Return the (x, y) coordinate for the center point of the cell that contains the specified text.  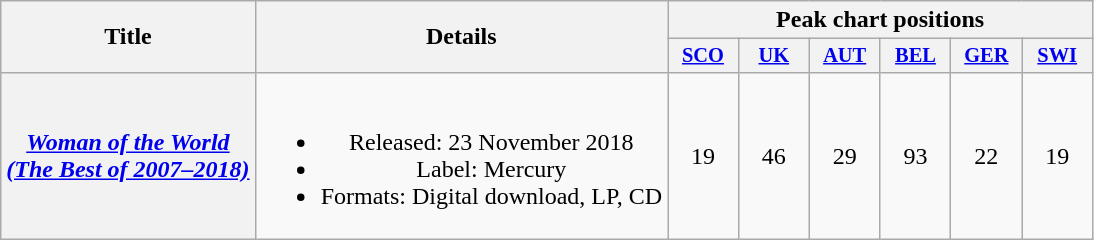
UK (774, 56)
22 (986, 156)
SCO (704, 56)
Woman of the World(The Best of 2007–2018) (128, 156)
Details (461, 37)
BEL (916, 56)
GER (986, 56)
93 (916, 156)
46 (774, 156)
29 (844, 156)
SWI (1058, 56)
AUT (844, 56)
Title (128, 37)
Peak chart positions (880, 20)
Released: 23 November 2018Label: MercuryFormats: Digital download, LP, CD (461, 156)
